Extract the [X, Y] coordinate from the center of the cell holding the provided text.  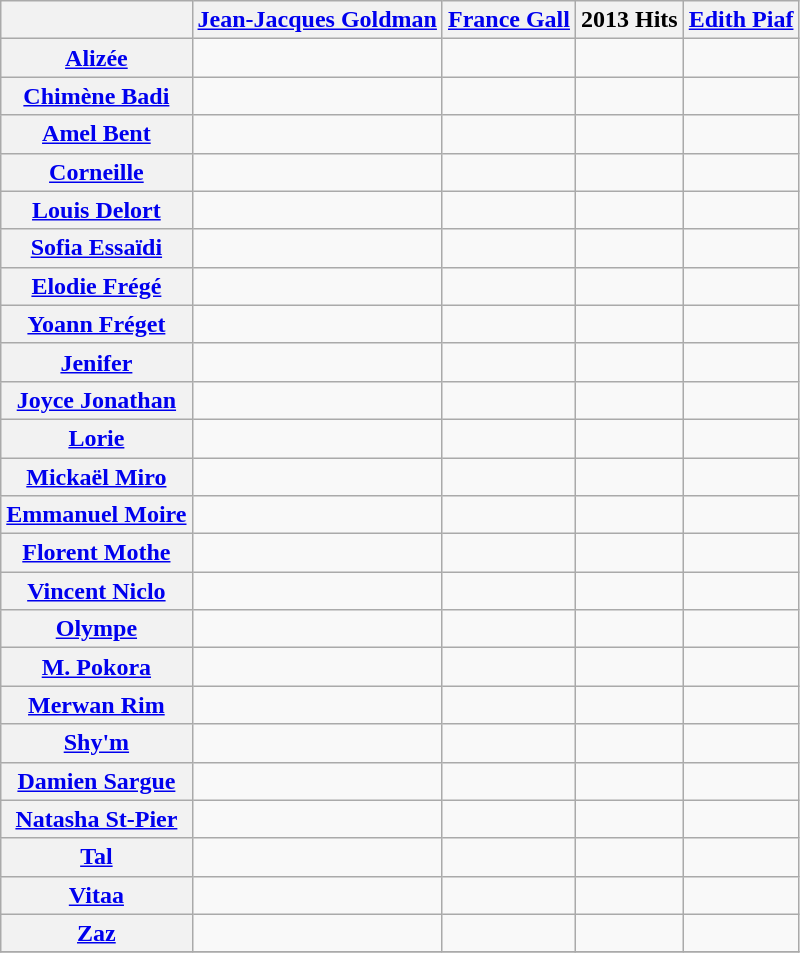
Amel Bent [96, 134]
France Gall [508, 20]
Yoann Fréget [96, 324]
Zaz [96, 933]
Corneille [96, 172]
2013 Hits [629, 20]
Lorie [96, 438]
Emmanuel Moire [96, 515]
Alizée [96, 58]
Vincent Niclo [96, 591]
Jean-Jacques Goldman [317, 20]
Merwan Rim [96, 705]
Florent Mothe [96, 553]
Tal [96, 857]
Shy'm [96, 743]
Natasha St-Pier [96, 819]
Sofia Essaïdi [96, 248]
Joyce Jonathan [96, 400]
Olympe [96, 629]
Edith Piaf [741, 20]
M. Pokora [96, 667]
Louis Delort [96, 210]
Jenifer [96, 362]
Vitaa [96, 895]
Mickaël Miro [96, 477]
Chimène Badi [96, 96]
Elodie Frégé [96, 286]
Damien Sargue [96, 781]
